Determine the [X, Y] coordinate at the center of the cell enclosing the given text.  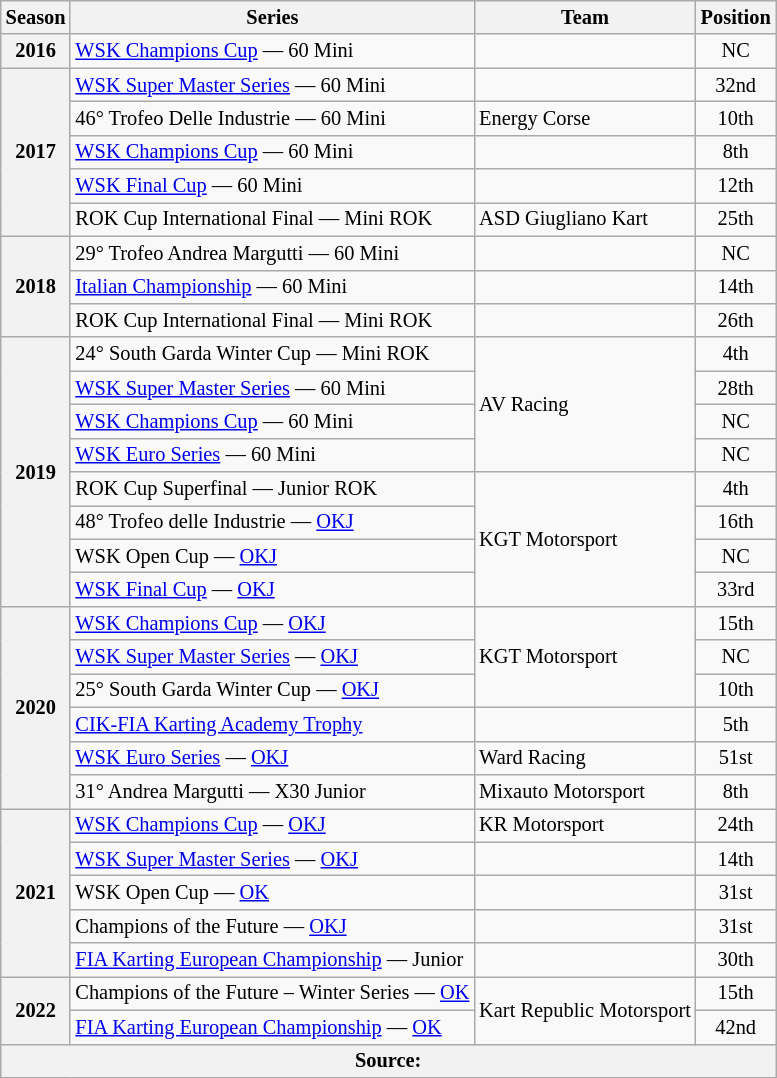
42nd [736, 1027]
Season [36, 17]
5th [736, 724]
48° Trofeo delle Industrie — OKJ [272, 522]
Champions of the Future – Winter Series — OK [272, 993]
ASD Giugliano Kart [584, 219]
WSK Euro Series — 60 Mini [272, 455]
WSK Final Cup — OKJ [272, 589]
Kart Republic Motorsport [584, 1010]
Series [272, 17]
16th [736, 522]
2019 [36, 472]
33rd [736, 589]
30th [736, 960]
Team [584, 17]
Source: [388, 1061]
32nd [736, 85]
2021 [36, 892]
31° Andrea Margutti — X30 Junior [272, 791]
Mixauto Motorsport [584, 791]
2020 [36, 707]
46° Trofeo Delle Industrie — 60 Mini [272, 118]
FIA Karting European Championship — OK [272, 1027]
28th [736, 388]
Position [736, 17]
WSK Open Cup — OK [272, 892]
2017 [36, 152]
2022 [36, 1010]
Italian Championship — 60 Mini [272, 287]
FIA Karting European Championship — Junior [272, 960]
2016 [36, 51]
WSK Euro Series — OKJ [272, 758]
12th [736, 186]
24th [736, 825]
Champions of the Future — OKJ [272, 926]
24° South Garda Winter Cup — Mini ROK [272, 354]
WSK Final Cup — 60 Mini [272, 186]
AV Racing [584, 404]
Ward Racing [584, 758]
WSK Open Cup — OKJ [272, 556]
25th [736, 219]
25° South Garda Winter Cup — OKJ [272, 690]
KR Motorsport [584, 825]
26th [736, 320]
29° Trofeo Andrea Margutti — 60 Mini [272, 253]
CIK-FIA Karting Academy Trophy [272, 724]
Energy Corse [584, 118]
51st [736, 758]
2018 [36, 286]
ROK Cup Superfinal — Junior ROK [272, 489]
